From the cell containing the given text, extract its center point as (X, Y) coordinate. 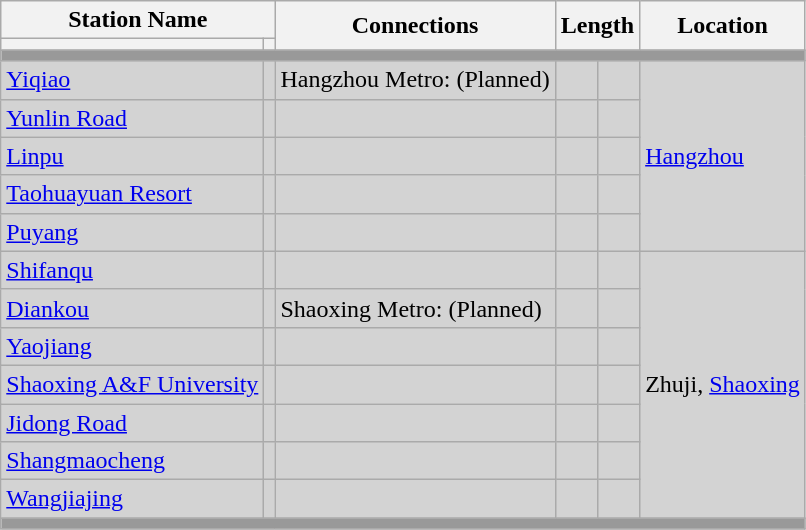
Wangjiajing (132, 499)
Shaoxing Metro: (Planned) (415, 308)
Linpu (132, 156)
Location (723, 26)
Taohuayuan Resort (132, 194)
Station Name (138, 20)
Yunlin Road (132, 118)
Connections (415, 26)
Shaoxing A&F University (132, 384)
Hangzhou Metro: (Planned) (415, 80)
Jidong Road (132, 423)
Shifanqu (132, 270)
Diankou (132, 308)
Shangmaocheng (132, 461)
Length (597, 26)
Yiqiao (132, 80)
Puyang (132, 232)
Hangzhou (723, 156)
Zhuji, Shaoxing (723, 384)
Yaojiang (132, 346)
